Extract the (x, y) coordinate from the center of the cell holding the provided text.  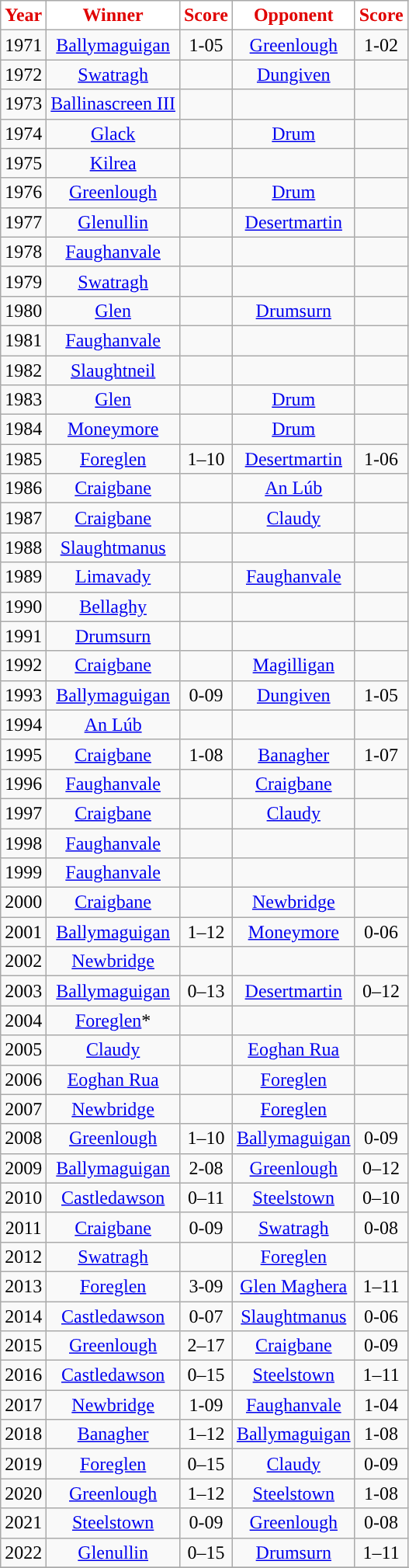
2019 (23, 1464)
1990 (23, 607)
2007 (23, 1109)
1988 (23, 548)
0–10 (381, 1198)
1-06 (381, 459)
1976 (23, 193)
2004 (23, 1020)
2002 (23, 961)
1977 (23, 222)
Slaughtneil (113, 370)
Year (23, 16)
1980 (23, 311)
1989 (23, 577)
Magilligan (293, 666)
1992 (23, 666)
Ballinascreen III (113, 104)
1979 (23, 281)
Opponent (293, 16)
1999 (23, 873)
2010 (23, 1198)
1971 (23, 45)
3-09 (206, 1286)
2-08 (206, 1168)
0–11 (206, 1198)
Limavady (113, 577)
2014 (23, 1316)
2017 (23, 1405)
1993 (23, 695)
2006 (23, 1080)
1984 (23, 429)
Glen Maghera (293, 1286)
0–13 (206, 991)
1983 (23, 400)
2008 (23, 1139)
1995 (23, 754)
1972 (23, 75)
2012 (23, 1257)
1975 (23, 163)
0-07 (206, 1316)
1-02 (381, 45)
Kilrea (113, 163)
2003 (23, 991)
1973 (23, 104)
1982 (23, 370)
2001 (23, 932)
2020 (23, 1493)
1-09 (206, 1405)
1991 (23, 636)
Glack (113, 134)
2000 (23, 902)
2005 (23, 1050)
1997 (23, 813)
2018 (23, 1434)
1986 (23, 488)
2015 (23, 1346)
Bellaghy (113, 607)
1-04 (381, 1405)
2–17 (206, 1346)
1978 (23, 252)
2022 (23, 1552)
1974 (23, 134)
1998 (23, 843)
2009 (23, 1168)
Foreglen* (113, 1020)
1987 (23, 518)
2021 (23, 1523)
1994 (23, 725)
1-07 (381, 754)
2016 (23, 1375)
2013 (23, 1286)
1985 (23, 459)
1996 (23, 784)
Winner (113, 16)
2011 (23, 1227)
1981 (23, 340)
